Capture the cell that displays the provided text and extract its [x, y] central coordinate. 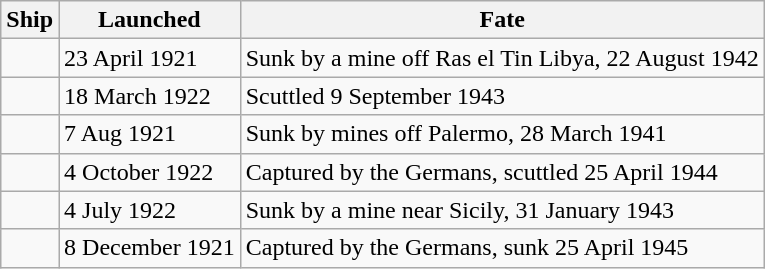
23 April 1921 [150, 58]
Captured by the Germans, scuttled 25 April 1944 [502, 172]
7 Aug 1921 [150, 134]
18 March 1922 [150, 96]
8 December 1921 [150, 248]
Sunk by a mine off Ras el Tin Libya, 22 August 1942 [502, 58]
Captured by the Germans, sunk 25 April 1945 [502, 248]
Fate [502, 20]
4 July 1922 [150, 210]
Launched [150, 20]
Scuttled 9 September 1943 [502, 96]
Sunk by a mine near Sicily, 31 January 1943 [502, 210]
4 October 1922 [150, 172]
Sunk by mines off Palermo, 28 March 1941 [502, 134]
Ship [30, 20]
